Output the (X, Y) coordinate of the center of the cell containing the given text.  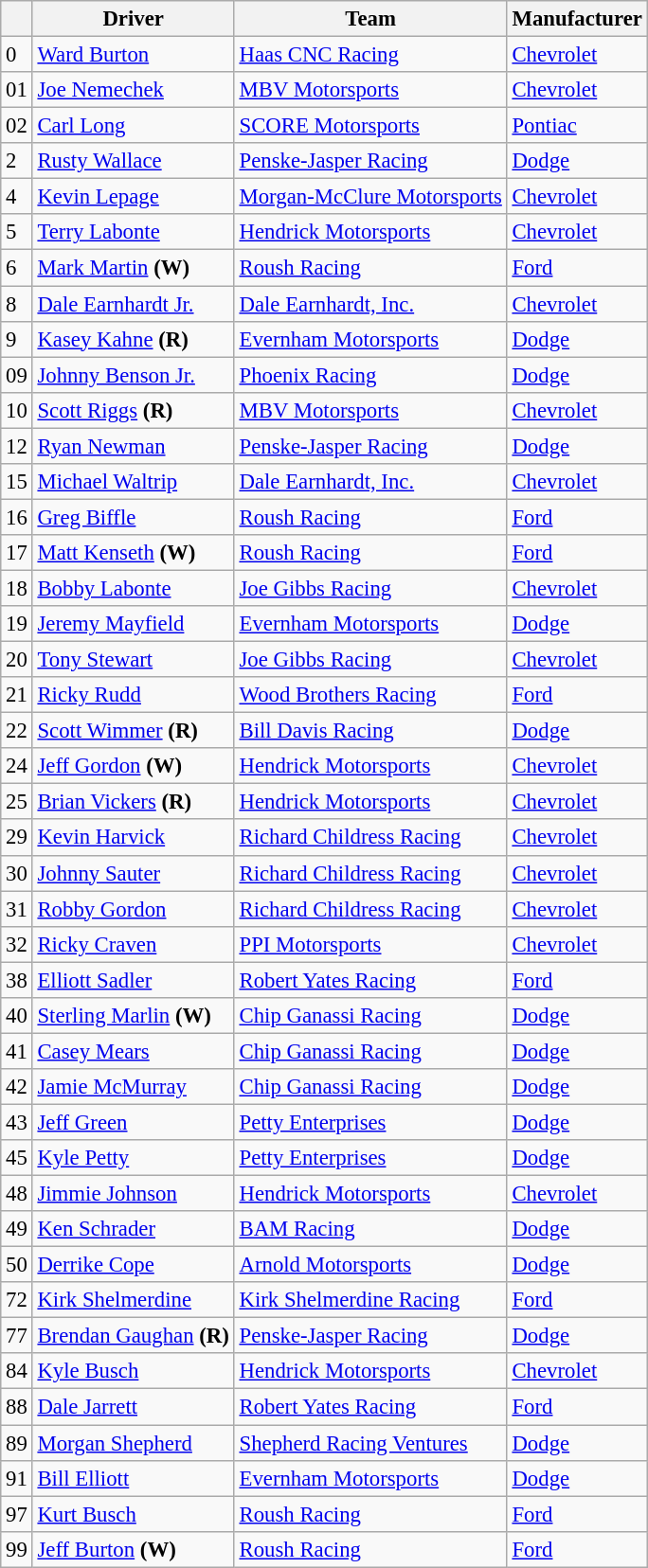
Brian Vickers (R) (133, 802)
42 (17, 1087)
Kevin Lepage (133, 197)
29 (17, 838)
72 (17, 1300)
Jeremy Mayfield (133, 624)
Manufacturer (577, 19)
97 (17, 1514)
16 (17, 517)
Team (370, 19)
Kurt Busch (133, 1514)
Jimmie Johnson (133, 1194)
19 (17, 624)
Dale Jarrett (133, 1407)
Casey Mears (133, 1051)
84 (17, 1372)
Terry Labonte (133, 232)
Kirk Shelmerdine (133, 1300)
Pontiac (577, 126)
Morgan Shepherd (133, 1443)
49 (17, 1229)
10 (17, 410)
Sterling Marlin (W) (133, 1016)
91 (17, 1478)
6 (17, 268)
Joe Nemechek (133, 90)
Elliott Sadler (133, 980)
Ken Schrader (133, 1229)
8 (17, 304)
Jeff Burton (W) (133, 1549)
Phoenix Racing (370, 375)
Michael Waltrip (133, 482)
Johnny Benson Jr. (133, 375)
18 (17, 588)
45 (17, 1158)
5 (17, 232)
20 (17, 660)
99 (17, 1549)
Morgan-McClure Motorsports (370, 197)
Kasey Kahne (R) (133, 339)
22 (17, 731)
Ryan Newman (133, 446)
Dale Earnhardt Jr. (133, 304)
Jeff Gordon (W) (133, 766)
43 (17, 1122)
Mark Martin (W) (133, 268)
50 (17, 1265)
Scott Wimmer (R) (133, 731)
9 (17, 339)
Greg Biffle (133, 517)
Bill Davis Racing (370, 731)
Wood Brothers Racing (370, 695)
Robby Gordon (133, 909)
Scott Riggs (R) (133, 410)
Kevin Harvick (133, 838)
15 (17, 482)
Driver (133, 19)
21 (17, 695)
Brendan Gaughan (R) (133, 1336)
Kyle Busch (133, 1372)
PPI Motorsports (370, 944)
31 (17, 909)
Jeff Green (133, 1122)
77 (17, 1336)
12 (17, 446)
Kyle Petty (133, 1158)
Bobby Labonte (133, 588)
48 (17, 1194)
09 (17, 375)
Jamie McMurray (133, 1087)
02 (17, 126)
88 (17, 1407)
2 (17, 161)
Ricky Rudd (133, 695)
Matt Kenseth (W) (133, 553)
Rusty Wallace (133, 161)
Ward Burton (133, 55)
Ricky Craven (133, 944)
89 (17, 1443)
Arnold Motorsports (370, 1265)
01 (17, 90)
4 (17, 197)
Kirk Shelmerdine Racing (370, 1300)
17 (17, 553)
Bill Elliott (133, 1478)
0 (17, 55)
41 (17, 1051)
24 (17, 766)
BAM Racing (370, 1229)
Derrike Cope (133, 1265)
32 (17, 944)
38 (17, 980)
Tony Stewart (133, 660)
40 (17, 1016)
30 (17, 873)
Shepherd Racing Ventures (370, 1443)
SCORE Motorsports (370, 126)
25 (17, 802)
Carl Long (133, 126)
Johnny Sauter (133, 873)
Haas CNC Racing (370, 55)
